Pinpoint the cell where the given text exists, returning its [x, y] midpoint coordinate. 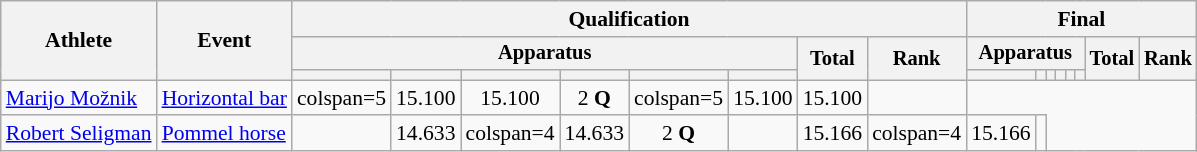
Robert Seligman [79, 134]
Event [224, 40]
Horizontal bar [224, 98]
Qualification [629, 19]
Pommel horse [224, 134]
Final [1082, 19]
Athlete [79, 40]
Marijo Možnik [79, 98]
